Determine the (x, y) coordinate at the center of the cell enclosing the given text.  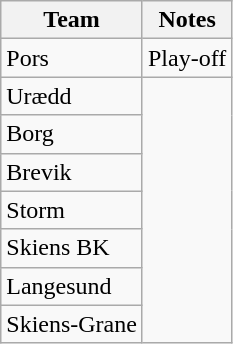
Brevik (72, 172)
Team (72, 20)
Pors (72, 58)
Borg (72, 134)
Play-off (186, 58)
Skiens-Grane (72, 324)
Langesund (72, 286)
Storm (72, 210)
Notes (186, 20)
Skiens BK (72, 248)
Urædd (72, 96)
